Search for the cell housing the specified text and yield its (x, y) center coordinate. 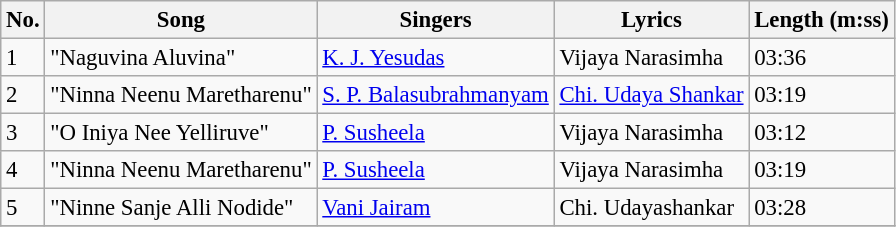
2 (23, 95)
5 (23, 208)
3 (23, 133)
Chi. Udayashankar (652, 208)
03:12 (822, 133)
"Naguvina Aluvina" (181, 58)
Chi. Udaya Shankar (652, 95)
S. P. Balasubrahmanyam (436, 95)
Singers (436, 20)
"O Iniya Nee Yelliruve" (181, 133)
Song (181, 20)
1 (23, 58)
03:36 (822, 58)
K. J. Yesudas (436, 58)
Vani Jairam (436, 208)
4 (23, 170)
No. (23, 20)
"Ninne Sanje Alli Nodide" (181, 208)
Length (m:ss) (822, 20)
Lyrics (652, 20)
03:28 (822, 208)
